Return the (x, y) coordinate for the center point of the cell that contains the specified text.  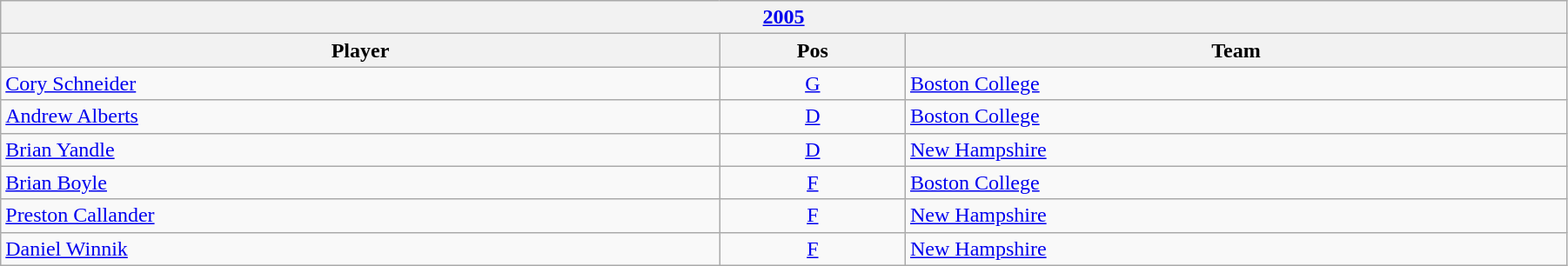
Team (1236, 50)
G (813, 83)
Pos (813, 50)
Brian Boyle (360, 183)
Player (360, 50)
Brian Yandle (360, 150)
Andrew Alberts (360, 116)
Cory Schneider (360, 83)
Daniel Winnik (360, 249)
Preston Callander (360, 216)
2005 (784, 17)
